Find where the given text appears and provide that cell's center as [x, y] coordinate. 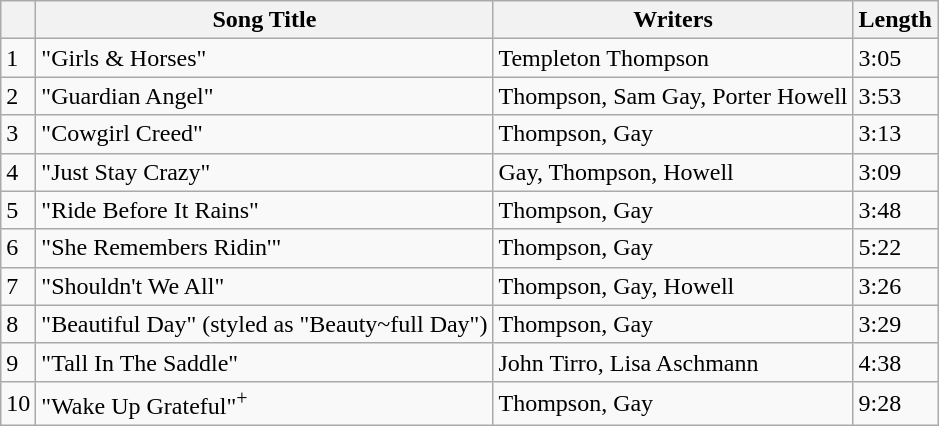
"Ride Before It Rains" [264, 210]
"Girls & Horses" [264, 58]
2 [18, 96]
10 [18, 404]
3:13 [895, 134]
6 [18, 248]
3:53 [895, 96]
"She Remembers Ridin'" [264, 248]
9 [18, 362]
"Cowgirl Creed" [264, 134]
8 [18, 324]
1 [18, 58]
"Wake Up Grateful"+ [264, 404]
Length [895, 20]
John Tirro, Lisa Aschmann [673, 362]
"Beautiful Day" (styled as "Beauty~full Day") [264, 324]
5:22 [895, 248]
3:29 [895, 324]
4 [18, 172]
Templeton Thompson [673, 58]
Thompson, Sam Gay, Porter Howell [673, 96]
"Guardian Angel" [264, 96]
3:09 [895, 172]
"Tall In The Saddle" [264, 362]
4:38 [895, 362]
3:26 [895, 286]
Song Title [264, 20]
Thompson, Gay, Howell [673, 286]
9:28 [895, 404]
7 [18, 286]
3:48 [895, 210]
Gay, Thompson, Howell [673, 172]
3 [18, 134]
"Just Stay Crazy" [264, 172]
5 [18, 210]
Writers [673, 20]
"Shouldn't We All" [264, 286]
3:05 [895, 58]
